Search for the cell housing the specified text and yield its (X, Y) center coordinate. 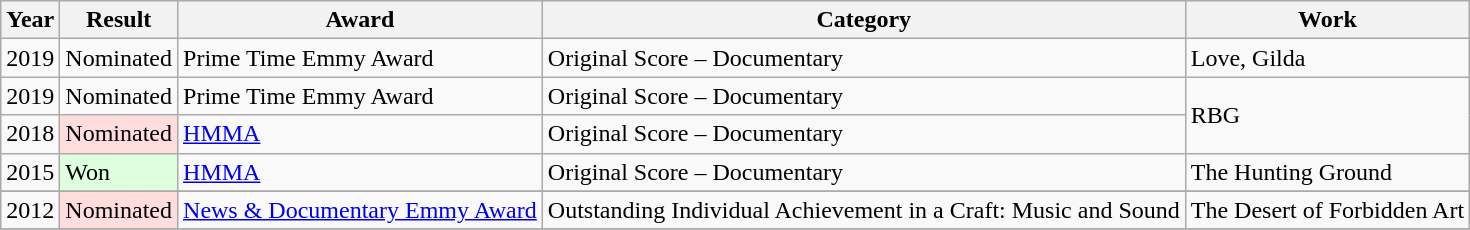
Outstanding Individual Achievement in a Craft: Music and Sound (864, 210)
2012 (30, 210)
Category (864, 20)
Work (1327, 20)
The Hunting Ground (1327, 172)
RBG (1327, 115)
Result (119, 20)
Love, Gilda (1327, 58)
News & Documentary Emmy Award (360, 210)
Year (30, 20)
The Desert of Forbidden Art (1327, 210)
Won (119, 172)
2015 (30, 172)
2018 (30, 134)
Award (360, 20)
